Determine the [X, Y] coordinate at the center of the cell enclosing the given text.  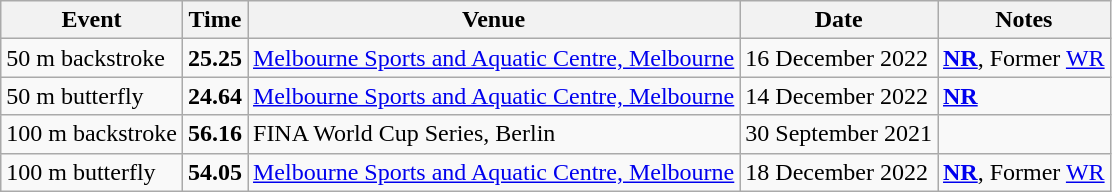
56.16 [214, 134]
50 m butterfly [92, 96]
18 December 2022 [839, 172]
14 December 2022 [839, 96]
100 m butterfly [92, 172]
54.05 [214, 172]
FINA World Cup Series, Berlin [494, 134]
24.64 [214, 96]
30 September 2021 [839, 134]
25.25 [214, 58]
16 December 2022 [839, 58]
NR [1024, 96]
100 m backstroke [92, 134]
Date [839, 20]
Venue [494, 20]
50 m backstroke [92, 58]
Time [214, 20]
Event [92, 20]
Notes [1024, 20]
